Find where the given text appears and provide that cell's center as (x, y) coordinate. 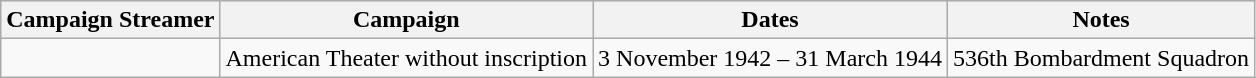
Campaign (406, 20)
American Theater without inscription (406, 58)
Dates (770, 20)
Campaign Streamer (110, 20)
536th Bombardment Squadron (1102, 58)
Notes (1102, 20)
3 November 1942 – 31 March 1944 (770, 58)
